From the cell containing the given text, extract its center point as [X, Y] coordinate. 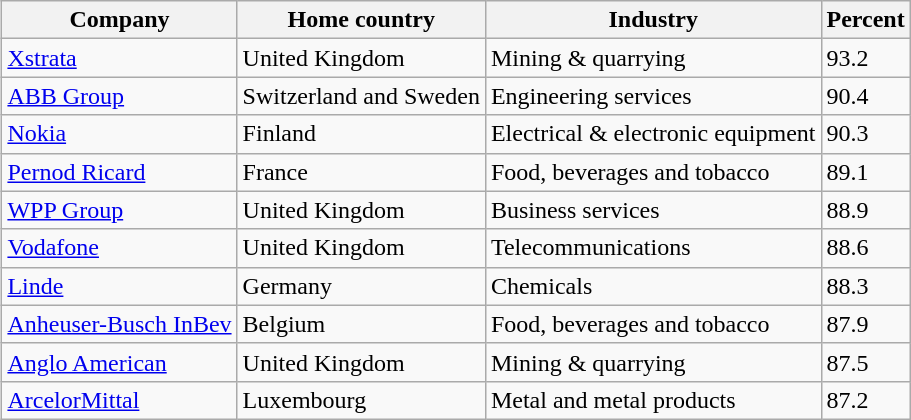
87.5 [866, 362]
87.2 [866, 400]
93.2 [866, 58]
Switzerland and Sweden [361, 96]
Chemicals [653, 286]
Anglo American [120, 362]
Electrical & electronic equipment [653, 134]
Percent [866, 20]
WPP Group [120, 210]
Germany [361, 286]
Engineering services [653, 96]
Xstrata [120, 58]
87.9 [866, 324]
Finland [361, 134]
ABB Group [120, 96]
88.6 [866, 248]
Industry [653, 20]
Vodafone [120, 248]
88.3 [866, 286]
Anheuser-Busch InBev [120, 324]
88.9 [866, 210]
Linde [120, 286]
90.3 [866, 134]
Pernod Ricard [120, 172]
Nokia [120, 134]
89.1 [866, 172]
Telecommunications [653, 248]
Belgium [361, 324]
Company [120, 20]
ArcelorMittal [120, 400]
Home country [361, 20]
Business services [653, 210]
France [361, 172]
Metal and metal products [653, 400]
Luxembourg [361, 400]
90.4 [866, 96]
